Search for the cell housing the specified text and yield its [x, y] center coordinate. 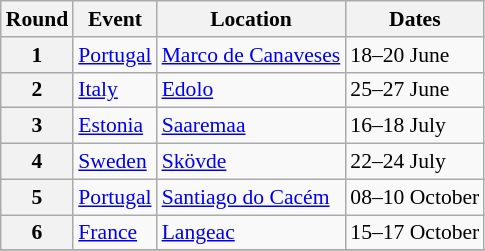
Skövde [252, 162]
Sweden [114, 162]
Langeac [252, 233]
18–20 June [414, 55]
15–17 October [414, 233]
Marco de Canaveses [252, 55]
22–24 July [414, 162]
Italy [114, 90]
Round [38, 19]
Event [114, 19]
Location [252, 19]
Santiago do Cacém [252, 197]
Edolo [252, 90]
France [114, 233]
6 [38, 233]
3 [38, 126]
16–18 July [414, 126]
5 [38, 197]
4 [38, 162]
1 [38, 55]
08–10 October [414, 197]
Estonia [114, 126]
Dates [414, 19]
25–27 June [414, 90]
2 [38, 90]
Saaremaa [252, 126]
